Determine the (X, Y) coordinate at the center of the cell enclosing the given text.  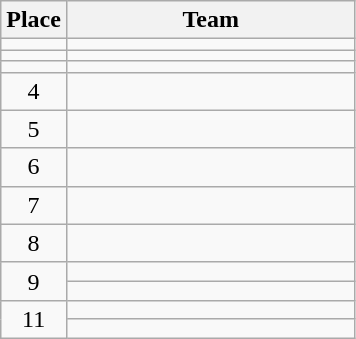
8 (34, 243)
9 (34, 281)
Team (210, 20)
5 (34, 129)
11 (34, 319)
7 (34, 205)
Place (34, 20)
4 (34, 91)
6 (34, 167)
